From the cell containing the given text, extract its center point as (x, y) coordinate. 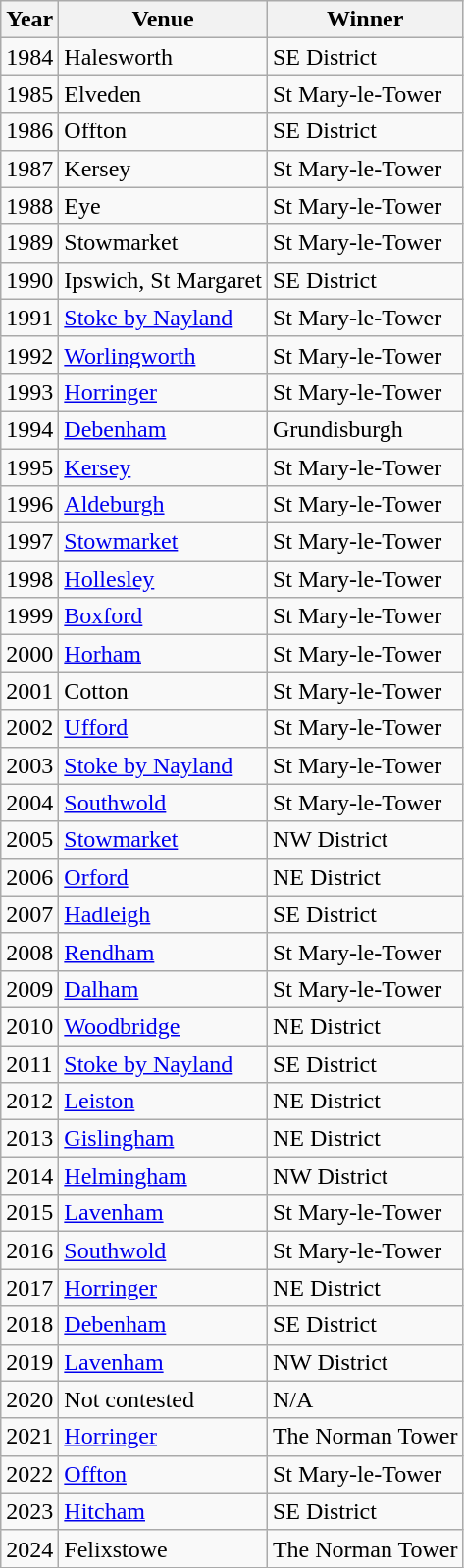
Year (29, 20)
Helmingham (163, 1176)
2022 (29, 1474)
Grundisburgh (365, 429)
2003 (29, 765)
2005 (29, 840)
Aldeburgh (163, 505)
1987 (29, 169)
Venue (163, 20)
2012 (29, 1102)
2009 (29, 989)
2015 (29, 1213)
1998 (29, 579)
Orford (163, 877)
1990 (29, 280)
Woodbridge (163, 1026)
Cotton (163, 691)
2013 (29, 1139)
2006 (29, 877)
1996 (29, 505)
Leiston (163, 1102)
1985 (29, 94)
2004 (29, 803)
2008 (29, 952)
2011 (29, 1063)
1993 (29, 392)
Ufford (163, 728)
1992 (29, 355)
Ipswich, St Margaret (163, 280)
Hadleigh (163, 914)
2001 (29, 691)
2023 (29, 1511)
Felixstowe (163, 1548)
Boxford (163, 616)
Not contested (163, 1399)
Hitcham (163, 1511)
2024 (29, 1548)
Winner (365, 20)
2000 (29, 654)
Halesworth (163, 57)
Rendham (163, 952)
2018 (29, 1325)
2002 (29, 728)
2021 (29, 1437)
Dalham (163, 989)
2016 (29, 1250)
1995 (29, 467)
1984 (29, 57)
1991 (29, 318)
Worlingworth (163, 355)
Gislingham (163, 1139)
1994 (29, 429)
1999 (29, 616)
Eye (163, 206)
1997 (29, 542)
2020 (29, 1399)
Hollesley (163, 579)
Elveden (163, 94)
N/A (365, 1399)
2007 (29, 914)
2017 (29, 1288)
2014 (29, 1176)
1988 (29, 206)
1986 (29, 131)
2019 (29, 1362)
1989 (29, 243)
Horham (163, 654)
2010 (29, 1026)
